Pinpoint the cell where the given text exists, returning its [X, Y] midpoint coordinate. 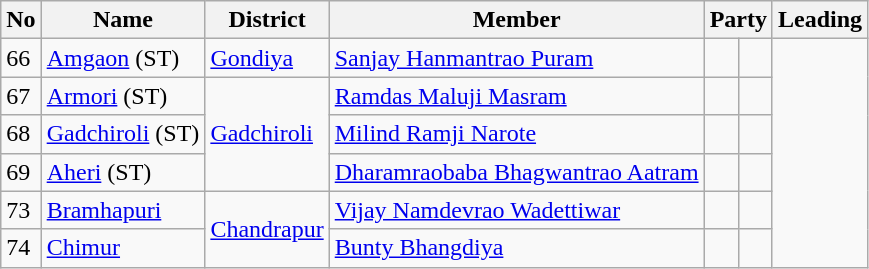
69 [21, 172]
Sanjay Hanmantrao Puram [516, 58]
68 [21, 134]
Ramdas Maluji Masram [516, 96]
74 [21, 248]
Bramhapuri [123, 210]
Member [516, 20]
Name [123, 20]
Gadchiroli [267, 134]
Milind Ramji Narote [516, 134]
Bunty Bhangdiya [516, 248]
Armori (ST) [123, 96]
Leading [820, 20]
No [21, 20]
Gondiya [267, 58]
Gadchiroli (ST) [123, 134]
66 [21, 58]
67 [21, 96]
Vijay Namdevrao Wadettiwar [516, 210]
Dharamraobaba Bhagwantrao Aatram [516, 172]
Chimur [123, 248]
Amgaon (ST) [123, 58]
Aheri (ST) [123, 172]
Party [738, 20]
73 [21, 210]
Chandrapur [267, 229]
District [267, 20]
